Capture the cell that displays the provided text and extract its [x, y] central coordinate. 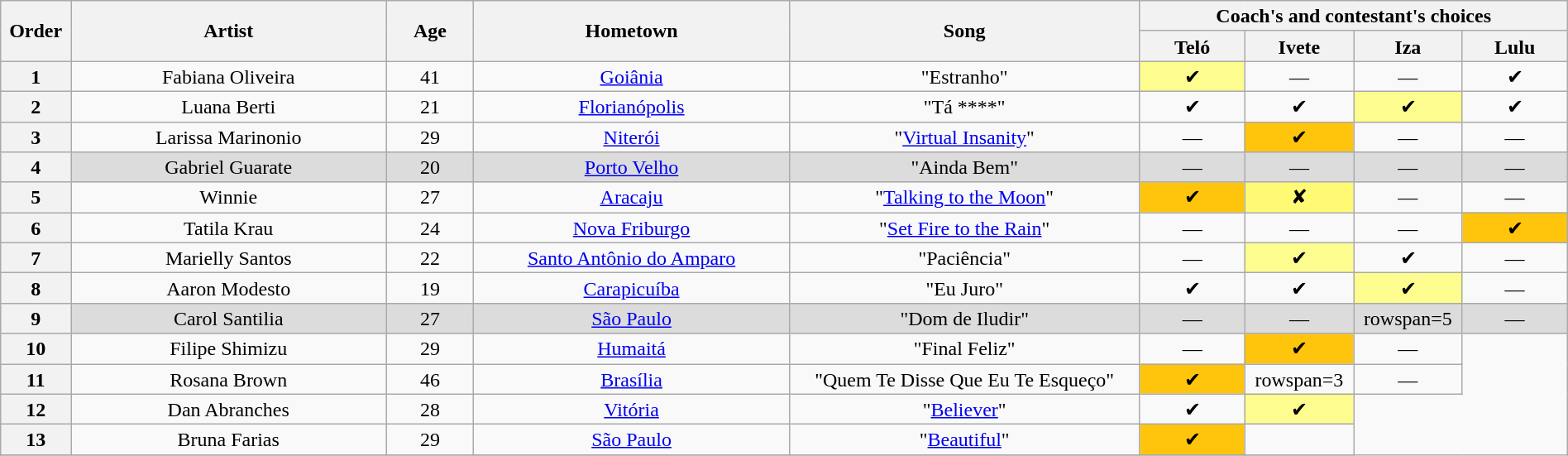
28 [430, 409]
Aracaju [632, 197]
Filipe Shimizu [228, 349]
Order [36, 31]
11 [36, 379]
Humaitá [632, 349]
Hometown [632, 31]
Dan Abranches [228, 409]
Lulu [1515, 46]
"Paciência" [964, 258]
Marielly Santos [228, 258]
Song [964, 31]
5 [36, 197]
"Believer" [964, 409]
Iza [1408, 46]
Florianópolis [632, 106]
Porto Velho [632, 167]
Artist [228, 31]
"Virtual Insanity" [964, 137]
Age [430, 31]
"Estranho" [964, 76]
"Final Feliz" [964, 349]
rowspan=5 [1408, 318]
41 [430, 76]
Carapicuíba [632, 288]
Santo Antônio do Amparo [632, 258]
"Quem Te Disse Que Eu Te Esqueço" [964, 379]
Goiânia [632, 76]
4 [36, 167]
rowspan=3 [1298, 379]
"Beautiful" [964, 440]
20 [430, 167]
Larissa Marinonio [228, 137]
Coach's and contestant's choices [1353, 17]
"Ainda Bem" [964, 167]
8 [36, 288]
22 [430, 258]
9 [36, 318]
2 [36, 106]
13 [36, 440]
Aaron Modesto [228, 288]
6 [36, 228]
Bruna Farias [228, 440]
"Set Fire to the Rain" [964, 228]
"Tá ****" [964, 106]
Winnie [228, 197]
19 [430, 288]
"Dom de Iludir" [964, 318]
10 [36, 349]
Nova Friburgo [632, 228]
Brasília [632, 379]
Vitória [632, 409]
Luana Berti [228, 106]
21 [430, 106]
"Eu Juro" [964, 288]
24 [430, 228]
Gabriel Guarate [228, 167]
Teló [1193, 46]
1 [36, 76]
Carol Santilia [228, 318]
Fabiana Oliveira [228, 76]
"Talking to the Moon" [964, 197]
Niterói [632, 137]
12 [36, 409]
Rosana Brown [228, 379]
Ivete [1298, 46]
3 [36, 137]
Tatila Krau [228, 228]
46 [430, 379]
✘ [1298, 197]
7 [36, 258]
